Locate the cell with the specified text and output its [x, y] center coordinate. 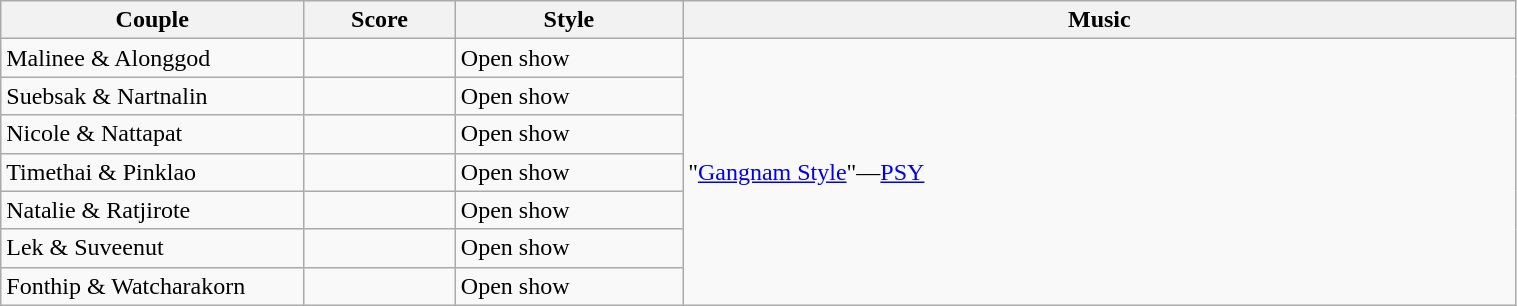
Couple [152, 20]
Malinee & Alonggod [152, 58]
Nicole & Nattapat [152, 134]
Style [568, 20]
Natalie & Ratjirote [152, 210]
Fonthip & Watcharakorn [152, 286]
Lek & Suveenut [152, 248]
Timethai & Pinklao [152, 172]
"Gangnam Style"—PSY [1100, 172]
Score [380, 20]
Music [1100, 20]
Suebsak & Nartnalin [152, 96]
